Determine the (X, Y) coordinate at the center of the cell enclosing the given text.  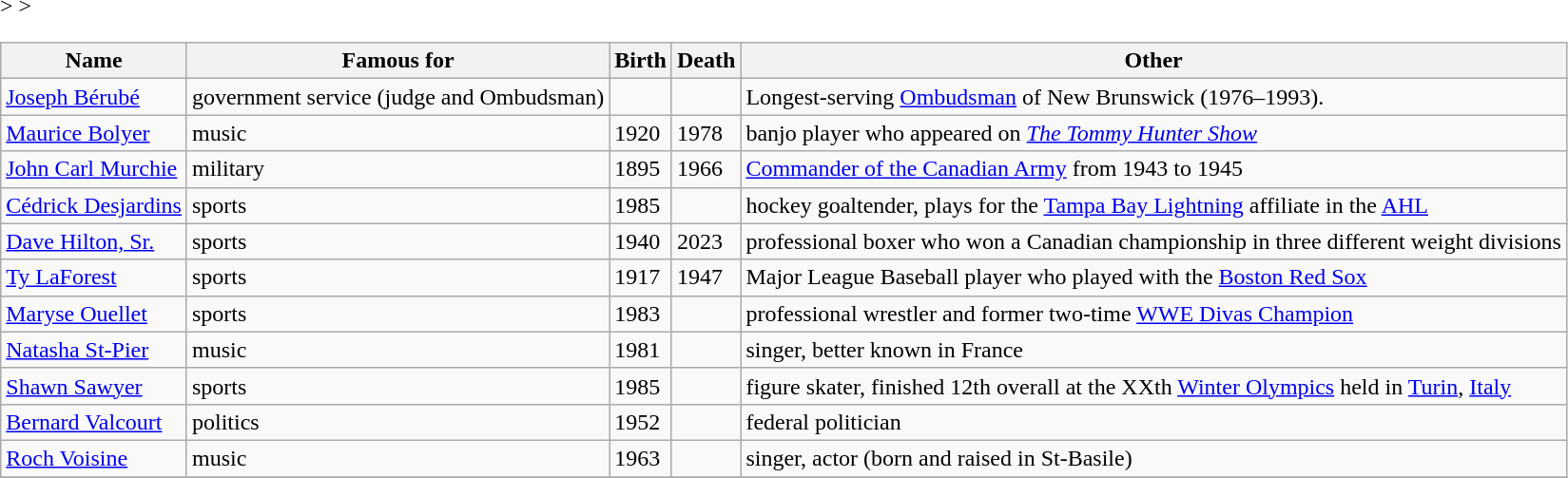
professional boxer who won a Canadian championship in three different weight divisions (1153, 241)
banjo player who appeared on The Tommy Hunter Show (1153, 133)
1952 (641, 422)
John Carl Murchie (94, 169)
1981 (641, 350)
government service (judge and Ombudsman) (397, 97)
1966 (706, 169)
figure skater, finished 12th overall at the XXth Winter Olympics held in Turin, Italy (1153, 386)
Birth (641, 61)
1895 (641, 169)
professional wrestler and former two-time WWE Divas Champion (1153, 314)
Ty LaForest (94, 277)
politics (397, 422)
1963 (641, 458)
Commander of the Canadian Army from 1943 to 1945 (1153, 169)
singer, better known in France (1153, 350)
Maurice Bolyer (94, 133)
Dave Hilton, Sr. (94, 241)
Death (706, 61)
Name (94, 61)
Bernard Valcourt (94, 422)
Natasha St-Pier (94, 350)
Maryse Ouellet (94, 314)
1917 (641, 277)
federal politician (1153, 422)
1978 (706, 133)
Famous for (397, 61)
1983 (641, 314)
Roch Voisine (94, 458)
2023 (706, 241)
1940 (641, 241)
Joseph Bérubé (94, 97)
military (397, 169)
Longest-serving Ombudsman of New Brunswick (1976–1993). (1153, 97)
1920 (641, 133)
Shawn Sawyer (94, 386)
singer, actor (born and raised in St-Basile) (1153, 458)
hockey goaltender, plays for the Tampa Bay Lightning affiliate in the AHL (1153, 205)
Other (1153, 61)
Cédrick Desjardins (94, 205)
Major League Baseball player who played with the Boston Red Sox (1153, 277)
1947 (706, 277)
